For the text-containing cell, return its midpoint in [x, y] coordinate format. 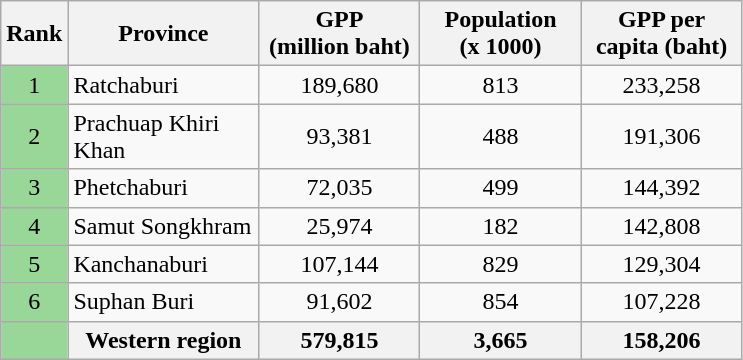
25,974 [340, 226]
Suphan Buri [164, 302]
142,808 [662, 226]
Kanchanaburi [164, 264]
Ratchaburi [164, 85]
Western region [164, 340]
Phetchaburi [164, 188]
144,392 [662, 188]
107,228 [662, 302]
829 [500, 264]
91,602 [340, 302]
191,306 [662, 136]
4 [34, 226]
3,665 [500, 340]
189,680 [340, 85]
Population(x 1000) [500, 34]
579,815 [340, 340]
129,304 [662, 264]
813 [500, 85]
72,035 [340, 188]
2 [34, 136]
93,381 [340, 136]
499 [500, 188]
Samut Songkhram [164, 226]
GPP(million baht) [340, 34]
GPP per capita (baht) [662, 34]
5 [34, 264]
233,258 [662, 85]
Rank [34, 34]
854 [500, 302]
182 [500, 226]
6 [34, 302]
107,144 [340, 264]
1 [34, 85]
3 [34, 188]
Province [164, 34]
Prachuap Khiri Khan [164, 136]
158,206 [662, 340]
488 [500, 136]
